Return the [x, y] coordinate for the center point of the cell that contains the specified text.  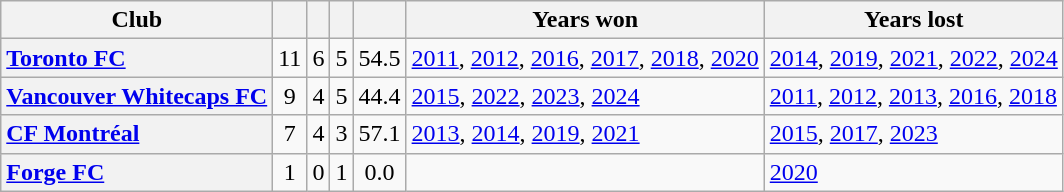
Toronto FC [137, 58]
9 [290, 96]
2011, 2012, 2016, 2017, 2018, 2020 [585, 58]
44.4 [380, 96]
Years lost [914, 20]
2015, 2022, 2023, 2024 [585, 96]
7 [290, 134]
3 [342, 134]
Club [137, 20]
2014, 2019, 2021, 2022, 2024 [914, 58]
2015, 2017, 2023 [914, 134]
CF Montréal [137, 134]
2011, 2012, 2013, 2016, 2018 [914, 96]
0.0 [380, 172]
2013, 2014, 2019, 2021 [585, 134]
Years won [585, 20]
57.1 [380, 134]
6 [318, 58]
11 [290, 58]
Vancouver Whitecaps FC [137, 96]
Forge FC [137, 172]
2020 [914, 172]
0 [318, 172]
54.5 [380, 58]
